Pinpoint the cell where the given text exists, returning its [X, Y] midpoint coordinate. 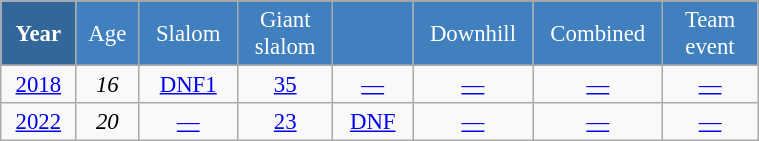
20 [108, 122]
DNF1 [188, 85]
DNF [373, 122]
23 [286, 122]
16 [108, 85]
Age [108, 34]
Year [38, 34]
Giantslalom [286, 34]
Downhill [473, 34]
Slalom [188, 34]
Team event [710, 34]
Combined [598, 34]
2022 [38, 122]
2018 [38, 85]
35 [286, 85]
